Determine the [x, y] coordinate at the center of the cell enclosing the given text.  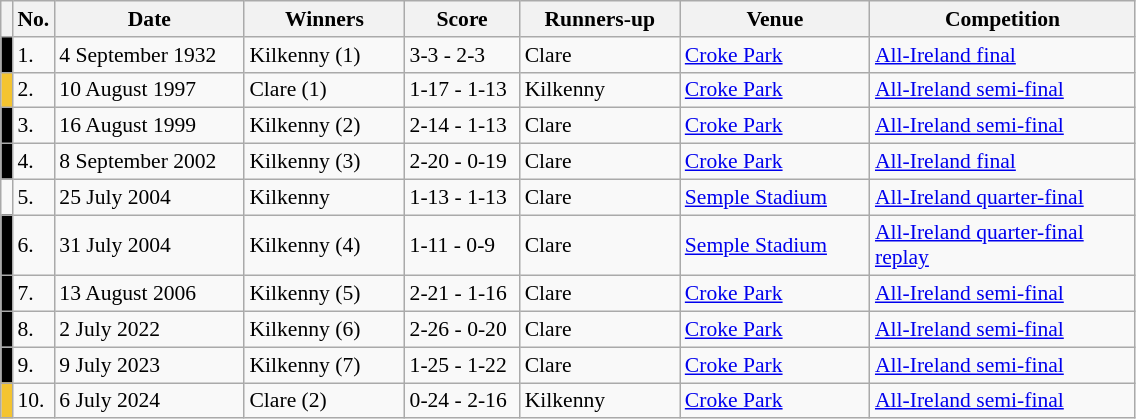
3. [33, 126]
7. [33, 294]
Kilkenny (4) [324, 246]
Clare (1) [324, 90]
3-3 - 2-3 [462, 55]
1-25 - 1-22 [462, 365]
Clare (2) [324, 401]
Kilkenny (7) [324, 365]
9 July 2023 [149, 365]
8. [33, 330]
2-20 - 0-19 [462, 162]
Kilkenny (6) [324, 330]
2-26 - 0-20 [462, 330]
6 July 2024 [149, 401]
25 July 2004 [149, 197]
2-21 - 1-16 [462, 294]
Winners [324, 19]
Kilkenny (3) [324, 162]
Kilkenny (5) [324, 294]
Score [462, 19]
Date [149, 19]
10. [33, 401]
1-11 - 0-9 [462, 246]
4. [33, 162]
2-14 - 1-13 [462, 126]
All-Ireland quarter-final [1002, 197]
Runners-up [600, 19]
All-Ireland quarter-final replay [1002, 246]
13 August 2006 [149, 294]
2. [33, 90]
8 September 2002 [149, 162]
16 August 1999 [149, 126]
6. [33, 246]
No. [33, 19]
1-17 - 1-13 [462, 90]
Kilkenny (2) [324, 126]
0-24 - 2-16 [462, 401]
1-13 - 1-13 [462, 197]
5. [33, 197]
10 August 1997 [149, 90]
2 July 2022 [149, 330]
31 July 2004 [149, 246]
Venue [775, 19]
Kilkenny (1) [324, 55]
1. [33, 55]
4 September 1932 [149, 55]
9. [33, 365]
Competition [1002, 19]
